Output the (X, Y) coordinate of the center of the cell containing the given text.  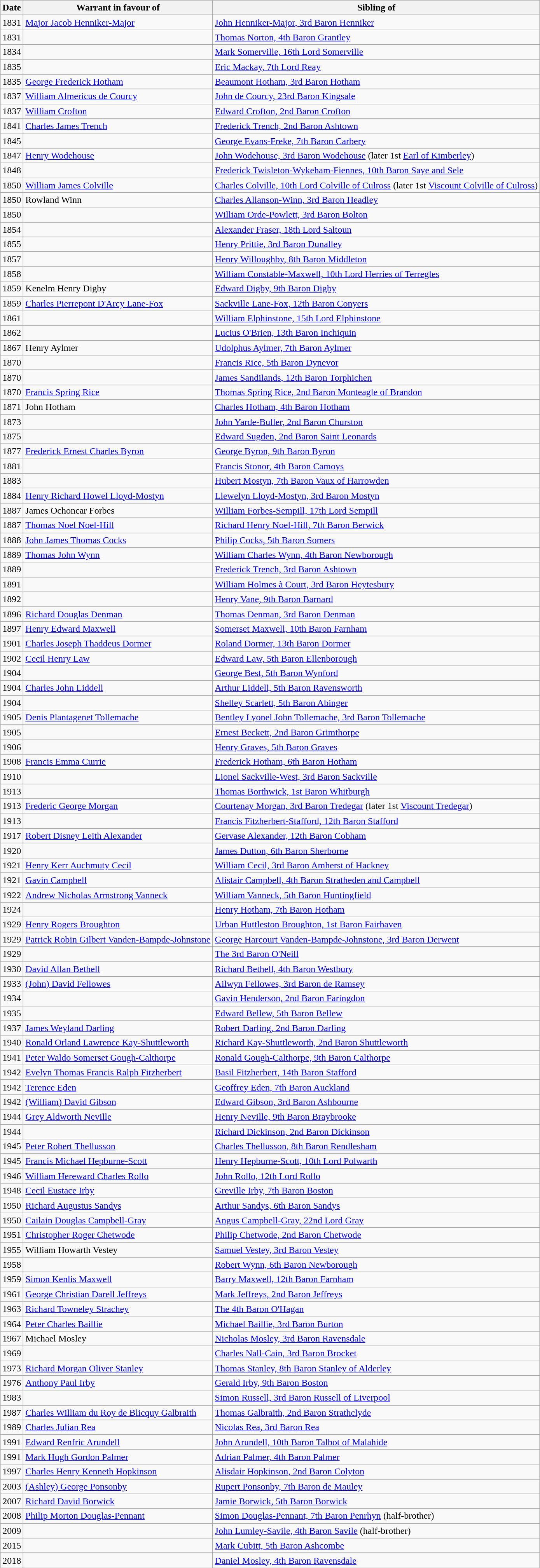
Jamie Borwick, 5th Baron Borwick (376, 1501)
Cailain Douglas Campbell-Gray (118, 1220)
Philip Morton Douglas-Pennant (118, 1516)
Thomas John Wynn (118, 555)
1877 (12, 451)
Cecil Henry Law (118, 659)
Francis Emma Currie (118, 762)
Charles James Trench (118, 126)
John Lumley-Savile, 4th Baron Savile (half-brother) (376, 1531)
Rowland Winn (118, 200)
Shelley Scarlett, 5th Baron Abinger (376, 703)
Thomas Stanley, 8th Baron Stanley of Alderley (376, 1368)
1906 (12, 747)
Cecil Eustace Irby (118, 1191)
Thomas Borthwick, 1st Baron Whitburgh (376, 791)
Ernest Beckett, 2nd Baron Grimthorpe (376, 732)
Alistair Campbell, 4th Baron Stratheden and Campbell (376, 880)
Lionel Sackville-West, 3rd Baron Sackville (376, 777)
1946 (12, 1176)
1855 (12, 244)
Richard Bethell, 4th Baron Westbury (376, 969)
1884 (12, 496)
Henry Richard Howel Lloyd-Mostyn (118, 496)
1841 (12, 126)
Richard David Borwick (118, 1501)
Geoffrey Eden, 7th Baron Auckland (376, 1087)
2007 (12, 1501)
1983 (12, 1398)
Gerald Irby, 9th Baron Boston (376, 1383)
Charles Nall-Cain, 3rd Baron Brocket (376, 1353)
Frederick Ernest Charles Byron (118, 451)
Charles Hotham, 4th Baron Hotham (376, 407)
Francis Stonor, 4th Baron Camoys (376, 466)
1930 (12, 969)
John Wodehouse, 3rd Baron Wodehouse (later 1st Earl of Kimberley) (376, 155)
William Crofton (118, 111)
1964 (12, 1324)
Patrick Robin Gilbert Vanden-Bampde-Johnstone (118, 939)
Robert Disney Leith Alexander (118, 836)
Charles William du Roy de Blicquy Galbraith (118, 1413)
George Frederick Hotham (118, 82)
Mark Cubitt, 5th Baron Ashcombe (376, 1545)
Richard Douglas Denman (118, 614)
Alisdair Hopkinson, 2nd Baron Colyton (376, 1472)
Lucius O'Brien, 13th Baron Inchiquin (376, 333)
Gavin Henderson, 2nd Baron Faringdon (376, 998)
William Almericus de Courcy (118, 96)
Beaumont Hotham, 3rd Baron Hotham (376, 82)
William Forbes-Sempill, 17th Lord Sempill (376, 510)
Henry Kerr Auchmuty Cecil (118, 865)
Ronald Orland Lawrence Kay-Shuttleworth (118, 1043)
1920 (12, 850)
Charles Pierrepont D'Arcy Lane-Fox (118, 303)
1862 (12, 333)
Simon Russell, 3rd Baron Russell of Liverpool (376, 1398)
Robert Darling, 2nd Baron Darling (376, 1028)
Charles Joseph Thaddeus Dormer (118, 643)
Henry Wodehouse (118, 155)
1834 (12, 52)
Simon Douglas-Pennant, 7th Baron Penrhyn (half-brother) (376, 1516)
William Howarth Vestey (118, 1250)
Grey Aldworth Neville (118, 1117)
Evelyn Thomas Francis Ralph Fitzherbert (118, 1072)
Nicholas Mosley, 3rd Baron Ravensdale (376, 1338)
1854 (12, 230)
Frederick Trench, 2nd Baron Ashtown (376, 126)
1973 (12, 1368)
James Ochoncar Forbes (118, 510)
Edward Bellew, 5th Baron Bellew (376, 1013)
1892 (12, 599)
John James Thomas Cocks (118, 540)
Sackville Lane-Fox, 12th Baron Conyers (376, 303)
James Dutton, 6th Baron Sherborne (376, 850)
Henry Neville, 9th Baron Braybrooke (376, 1117)
Robert Wynn, 6th Baron Newborough (376, 1265)
1845 (12, 141)
Frederick Twisleton-Wykeham-Fiennes, 10th Baron Saye and Sele (376, 170)
1963 (12, 1309)
George Evans-Freke, 7th Baron Carbery (376, 141)
Michael Mosley (118, 1338)
Francis Spring Rice (118, 392)
David Allan Bethell (118, 969)
Thomas Norton, 4th Baron Grantley (376, 37)
1935 (12, 1013)
1847 (12, 155)
(John) David Fellowes (118, 984)
Thomas Denman, 3rd Baron Denman (376, 614)
2008 (12, 1516)
William Elphinstone, 15th Lord Elphinstone (376, 318)
Edward Crofton, 2nd Baron Crofton (376, 111)
Somerset Maxwell, 10th Baron Farnham (376, 629)
1933 (12, 984)
1897 (12, 629)
Udolphus Aylmer, 7th Baron Aylmer (376, 348)
Christopher Roger Chetwode (118, 1235)
Simon Kenlis Maxwell (118, 1279)
John Henniker-Major, 3rd Baron Henniker (376, 23)
Warrant in favour of (118, 8)
Terence Eden (118, 1087)
Henry Edward Maxwell (118, 629)
Thomas Spring Rice, 2nd Baron Monteagle of Brandon (376, 392)
Edward Law, 5th Baron Ellenborough (376, 659)
Sibling of (376, 8)
1875 (12, 437)
Henry Graves, 5th Baron Graves (376, 747)
Henry Hotham, 7th Baron Hotham (376, 910)
1997 (12, 1472)
Francis Michael Hepburne-Scott (118, 1161)
Gavin Campbell (118, 880)
Angus Campbell-Gray, 22nd Lord Gray (376, 1220)
Anthony Paul Irby (118, 1383)
Frederick Trench, 3rd Baron Ashtown (376, 570)
Henry Vane, 9th Baron Barnard (376, 599)
William Vanneck, 5th Baron Huntingfield (376, 895)
The 3rd Baron O'Neill (376, 954)
Peter Robert Thellusson (118, 1146)
Henry Aylmer (118, 348)
1888 (12, 540)
Edward Digby, 9th Baron Digby (376, 289)
Peter Waldo Somerset Gough-Calthorpe (118, 1058)
James Weyland Darling (118, 1028)
George Byron, 9th Baron Byron (376, 451)
1891 (12, 584)
Edward Sugden, 2nd Baron Saint Leonards (376, 437)
1883 (12, 481)
1948 (12, 1191)
James Sandilands, 12th Baron Torphichen (376, 377)
Philip Chetwode, 2nd Baron Chetwode (376, 1235)
Charles Julian Rea (118, 1427)
1910 (12, 777)
(Ashley) George Ponsonby (118, 1486)
Charles Thellusson, 8th Baron Rendlesham (376, 1146)
1961 (12, 1294)
George Best, 5th Baron Wynford (376, 673)
Richard Kay-Shuttleworth, 2nd Baron Shuttleworth (376, 1043)
1969 (12, 1353)
1901 (12, 643)
Francis Rice, 5th Baron Dynevor (376, 362)
William Holmes à Court, 3rd Baron Heytesbury (376, 584)
1987 (12, 1413)
William Charles Wynn, 4th Baron Newborough (376, 555)
Henry Willoughby, 8th Baron Middleton (376, 259)
Barry Maxwell, 12th Baron Farnham (376, 1279)
The 4th Baron O'Hagan (376, 1309)
Henry Prittie, 3rd Baron Dunalley (376, 244)
Frederic George Morgan (118, 806)
Peter Charles Baillie (118, 1324)
George Harcourt Vanden-Bampde-Johnstone, 3rd Baron Derwent (376, 939)
Henry Hepburne-Scott, 10th Lord Polwarth (376, 1161)
Francis Fitzherbert-Stafford, 12th Baron Stafford (376, 821)
Bentley Lyonel John Tollemache, 3rd Baron Tollemache (376, 718)
Alexander Fraser, 18th Lord Saltoun (376, 230)
Llewelyn Lloyd-Mostyn, 3rd Baron Mostyn (376, 496)
Mark Hugh Gordon Palmer (118, 1457)
1848 (12, 170)
William James Colville (118, 185)
William Cecil, 3rd Baron Amherst of Hackney (376, 865)
Roland Dormer, 13th Baron Dormer (376, 643)
2018 (12, 1560)
Courtenay Morgan, 3rd Baron Tredegar (later 1st Viscount Tredegar) (376, 806)
Mark Somerville, 16th Lord Somerville (376, 52)
William Orde-Powlett, 3rd Baron Bolton (376, 215)
Thomas Noel Noel-Hill (118, 525)
Richard Dickinson, 2nd Baron Dickinson (376, 1132)
Charles John Liddell (118, 688)
2015 (12, 1545)
1867 (12, 348)
1858 (12, 274)
1896 (12, 614)
1908 (12, 762)
Ronald Gough-Calthorpe, 9th Baron Calthorpe (376, 1058)
Richard Towneley Strachey (118, 1309)
Edward Gibson, 3rd Baron Ashbourne (376, 1102)
Basil Fitzherbert, 14th Baron Stafford (376, 1072)
1959 (12, 1279)
Date (12, 8)
William Hereward Charles Rollo (118, 1176)
George Christian Darell Jeffreys (118, 1294)
1967 (12, 1338)
John Arundell, 10th Baron Talbot of Malahide (376, 1442)
Kenelm Henry Digby (118, 289)
John Rollo, 12th Lord Rollo (376, 1176)
Michael Baillie, 3rd Baron Burton (376, 1324)
Greville Irby, 7th Baron Boston (376, 1191)
1976 (12, 1383)
Nicolas Rea, 3rd Baron Rea (376, 1427)
1917 (12, 836)
Eric Mackay, 7th Lord Reay (376, 67)
Richard Augustus Sandys (118, 1206)
1902 (12, 659)
Major Jacob Henniker-Major (118, 23)
1940 (12, 1043)
1881 (12, 466)
1941 (12, 1058)
Urban Huttleston Broughton, 1st Baron Fairhaven (376, 925)
Rupert Ponsonby, 7th Baron de Mauley (376, 1486)
William Constable-Maxwell, 10th Lord Herries of Terregles (376, 274)
Charles Colville, 10th Lord Colville of Culross (later 1st Viscount Colville of Culross) (376, 185)
Daniel Mosley, 4th Baron Ravensdale (376, 1560)
Ailwyn Fellowes, 3rd Baron de Ramsey (376, 984)
1989 (12, 1427)
Samuel Vestey, 3rd Baron Vestey (376, 1250)
Adrian Palmer, 4th Baron Palmer (376, 1457)
1871 (12, 407)
Arthur Sandys, 6th Baron Sandys (376, 1206)
2009 (12, 1531)
Andrew Nicholas Armstrong Vanneck (118, 895)
Gervase Alexander, 12th Baron Cobham (376, 836)
Mark Jeffreys, 2nd Baron Jeffreys (376, 1294)
Denis Plantagenet Tollemache (118, 718)
1924 (12, 910)
1934 (12, 998)
Edward Renfric Arundell (118, 1442)
1937 (12, 1028)
Richard Morgan Oliver Stanley (118, 1368)
1951 (12, 1235)
Hubert Mostyn, 7th Baron Vaux of Harrowden (376, 481)
1922 (12, 895)
Frederick Hotham, 6th Baron Hotham (376, 762)
Thomas Galbraith, 2nd Baron Strathclyde (376, 1413)
John Hotham (118, 407)
1861 (12, 318)
Philip Cocks, 5th Baron Somers (376, 540)
Richard Henry Noel-Hill, 7th Baron Berwick (376, 525)
1857 (12, 259)
(William) David Gibson (118, 1102)
Arthur Liddell, 5th Baron Ravensworth (376, 688)
Henry Rogers Broughton (118, 925)
John de Courcy, 23rd Baron Kingsale (376, 96)
Charles Henry Kenneth Hopkinson (118, 1472)
Charles Allanson-Winn, 3rd Baron Headley (376, 200)
John Yarde-Buller, 2nd Baron Churston (376, 422)
1958 (12, 1265)
2003 (12, 1486)
1955 (12, 1250)
1873 (12, 422)
